Find where the given text appears and provide that cell's center as (x, y) coordinate. 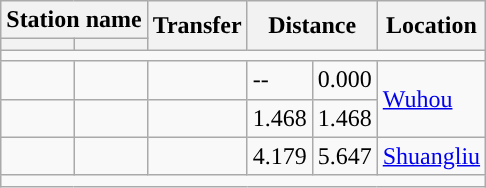
Wuhou (431, 99)
0.000 (344, 80)
Location (431, 26)
Station name (74, 20)
Transfer (197, 26)
-- (280, 80)
Shuangliu (431, 156)
Distance (312, 26)
5.647 (344, 156)
4.179 (280, 156)
